Capture the cell that displays the provided text and extract its (X, Y) central coordinate. 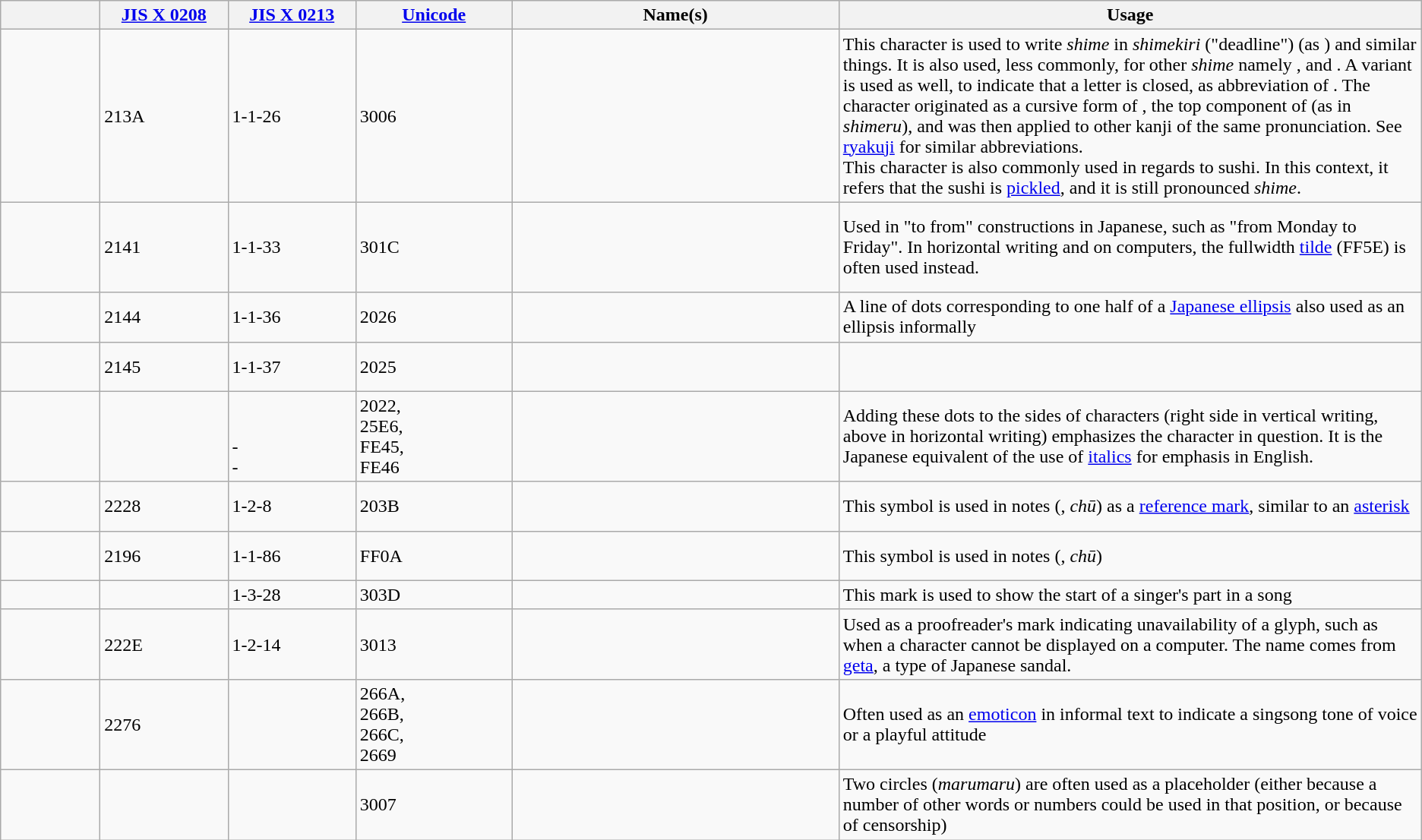
1-3-28 (292, 595)
2026 (434, 317)
This mark is used to show the start of a singer's part in a song (1130, 595)
2145 (164, 366)
266A, 266B, 266C, 2669 (434, 725)
Usage (1130, 15)
JIS X 0213 (292, 15)
2196 (164, 556)
203B (434, 506)
1-1-36 (292, 317)
This symbol is used in notes (, chū) (1130, 556)
Often used as an emoticon in informal text to indicate a singsong tone of voice or a playful attitude (1130, 725)
3013 (434, 644)
A line of dots corresponding to one half of a Japanese ellipsis also used as an ellipsis informally (1130, 317)
2141 (164, 248)
This symbol is used in notes (, chū) as a reference mark, similar to an asterisk (1130, 506)
1-1-37 (292, 366)
2228 (164, 506)
Unicode (434, 15)
2276 (164, 725)
1-2-14 (292, 644)
303D (434, 595)
FF0A (434, 556)
1-1-33 (292, 248)
222E (164, 644)
1-1-26 (292, 115)
Name(s) (675, 15)
2025 (434, 366)
JIS X 0208 (164, 15)
2022, 25E6, FE45, FE46 (434, 436)
2144 (164, 317)
3006 (434, 115)
213A (164, 115)
1-2-8 (292, 506)
1-1-86 (292, 556)
3007 (434, 804)
301C (434, 248)
-- (292, 436)
